Determine the (X, Y) coordinate at the center of the cell enclosing the given text.  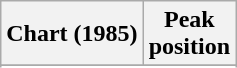
Chart (1985) (72, 34)
Peakposition (189, 34)
